Determine the [x, y] coordinate at the center of the cell enclosing the given text.  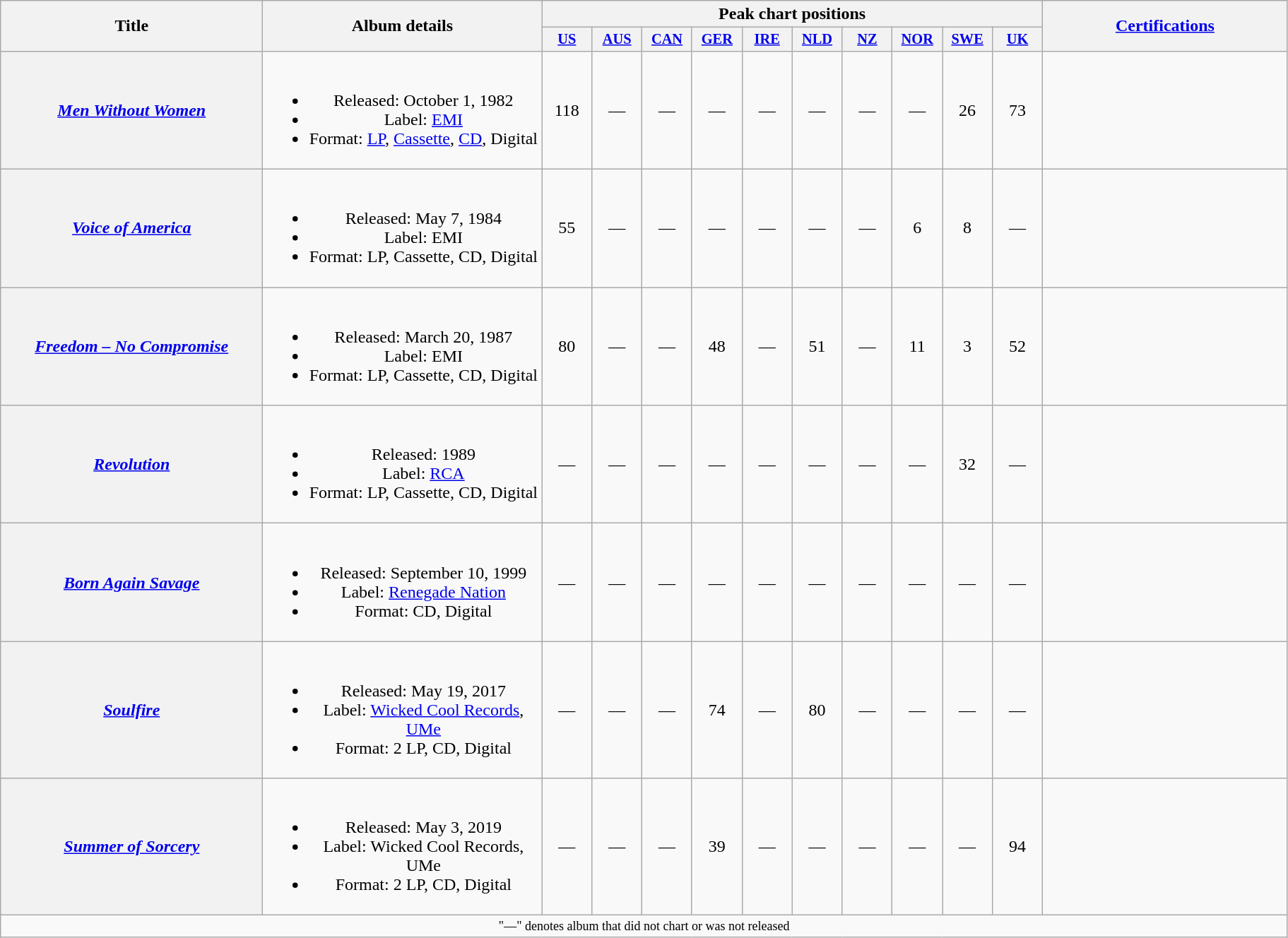
32 [968, 465]
Soulfire [131, 710]
8 [968, 229]
Born Again Savage [131, 582]
US [567, 40]
IRE [767, 40]
SWE [968, 40]
Revolution [131, 465]
NZ [868, 40]
48 [716, 346]
73 [1017, 110]
Released: May 19, 2017Label: Wicked Cool Records, UMeFormat: 2 LP, CD, Digital [403, 710]
26 [968, 110]
Freedom – No Compromise [131, 346]
NLD [817, 40]
51 [817, 346]
Released: May 7, 1984Label: EMIFormat: LP, Cassette, CD, Digital [403, 229]
3 [968, 346]
Certifications [1164, 26]
Summer of Sorcery [131, 847]
Released: September 10, 1999Label: Renegade NationFormat: CD, Digital [403, 582]
Men Without Women [131, 110]
Album details [403, 26]
52 [1017, 346]
Released: May 3, 2019Label: Wicked Cool Records, UMeFormat: 2 LP, CD, Digital [403, 847]
Released: March 20, 1987Label: EMIFormat: LP, Cassette, CD, Digital [403, 346]
AUS [618, 40]
Title [131, 26]
CAN [667, 40]
UK [1017, 40]
Released: 1989Label: RCAFormat: LP, Cassette, CD, Digital [403, 465]
Peak chart positions [793, 14]
55 [567, 229]
118 [567, 110]
Released: October 1, 1982Label: EMIFormat: LP, Cassette, CD, Digital [403, 110]
Voice of America [131, 229]
74 [716, 710]
11 [917, 346]
6 [917, 229]
"—" denotes album that did not chart or was not released [644, 927]
94 [1017, 847]
GER [716, 40]
39 [716, 847]
NOR [917, 40]
